Determine the [x, y] coordinate at the center of the cell enclosing the given text.  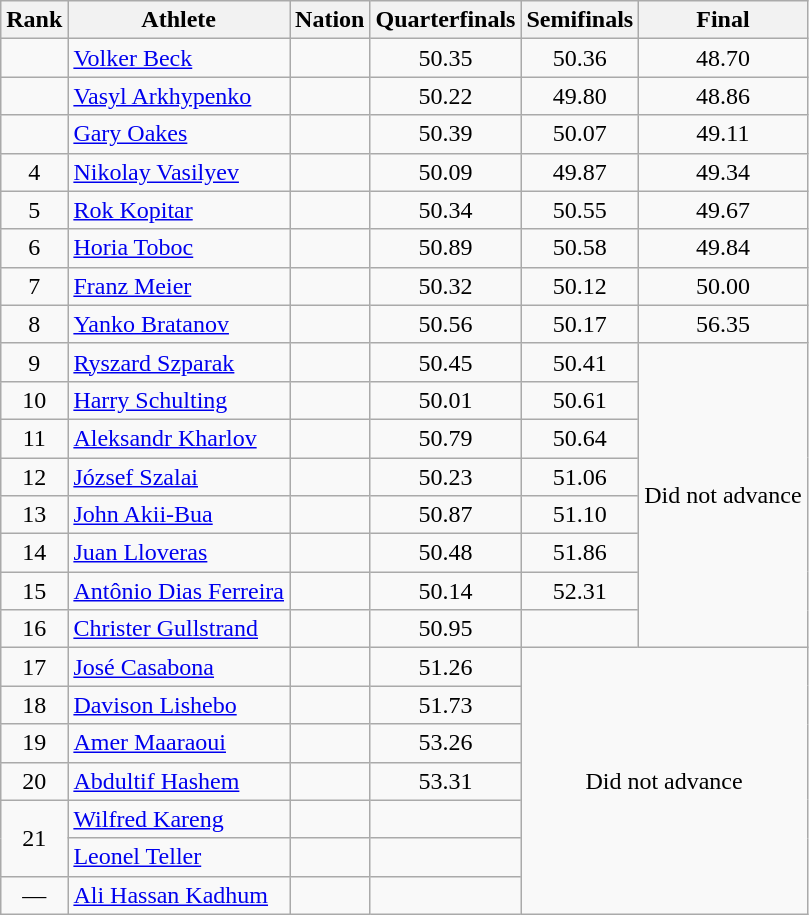
Harry Schulting [179, 400]
50.01 [446, 400]
49.80 [580, 96]
50.58 [580, 248]
Davison Lishebo [179, 705]
50.45 [446, 362]
49.87 [580, 172]
Quarterfinals [446, 20]
Yanko Bratanov [179, 324]
Nation [330, 20]
Juan Lloveras [179, 553]
50.79 [446, 438]
50.14 [446, 591]
— [34, 895]
50.09 [446, 172]
53.31 [446, 781]
József Szalai [179, 477]
10 [34, 400]
9 [34, 362]
4 [34, 172]
7 [34, 286]
Wilfred Kareng [179, 819]
51.10 [580, 515]
50.07 [580, 134]
Final [723, 20]
50.22 [446, 96]
15 [34, 591]
50.39 [446, 134]
21 [34, 838]
Antônio Dias Ferreira [179, 591]
Christer Gullstrand [179, 629]
51.73 [446, 705]
Vasyl Arkhypenko [179, 96]
50.89 [446, 248]
50.64 [580, 438]
19 [34, 743]
Rok Kopitar [179, 210]
49.11 [723, 134]
53.26 [446, 743]
50.12 [580, 286]
52.31 [580, 591]
Horia Toboc [179, 248]
13 [34, 515]
José Casabona [179, 667]
Leonel Teller [179, 857]
John Akii-Bua [179, 515]
6 [34, 248]
50.56 [446, 324]
Nikolay Vasilyev [179, 172]
5 [34, 210]
50.87 [446, 515]
Ryszard Szparak [179, 362]
50.95 [446, 629]
11 [34, 438]
49.34 [723, 172]
50.36 [580, 58]
50.23 [446, 477]
49.67 [723, 210]
50.61 [580, 400]
16 [34, 629]
50.48 [446, 553]
Aleksandr Kharlov [179, 438]
48.86 [723, 96]
50.00 [723, 286]
50.55 [580, 210]
Amer Maaraoui [179, 743]
50.34 [446, 210]
51.86 [580, 553]
17 [34, 667]
8 [34, 324]
56.35 [723, 324]
18 [34, 705]
51.26 [446, 667]
12 [34, 477]
49.84 [723, 248]
50.35 [446, 58]
50.32 [446, 286]
Gary Oakes [179, 134]
Athlete [179, 20]
Rank [34, 20]
Semifinals [580, 20]
50.17 [580, 324]
50.41 [580, 362]
Volker Beck [179, 58]
Franz Meier [179, 286]
Abdultif Hashem [179, 781]
14 [34, 553]
20 [34, 781]
51.06 [580, 477]
Ali Hassan Kadhum [179, 895]
48.70 [723, 58]
